From the cell containing the given text, extract its center point as [X, Y] coordinate. 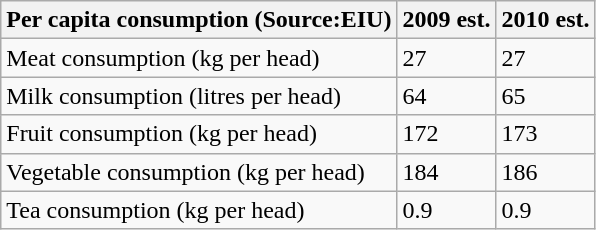
Per capita consumption (Source:EIU) [199, 20]
64 [446, 96]
184 [446, 172]
65 [546, 96]
Meat consumption (kg per head) [199, 58]
Vegetable consumption (kg per head) [199, 172]
Tea consumption (kg per head) [199, 210]
2009 est. [446, 20]
173 [546, 134]
2010 est. [546, 20]
Milk consumption (litres per head) [199, 96]
Fruit consumption (kg per head) [199, 134]
186 [546, 172]
172 [446, 134]
